Identify which cell holds the provided text, then report its (x, y) central coordinate. 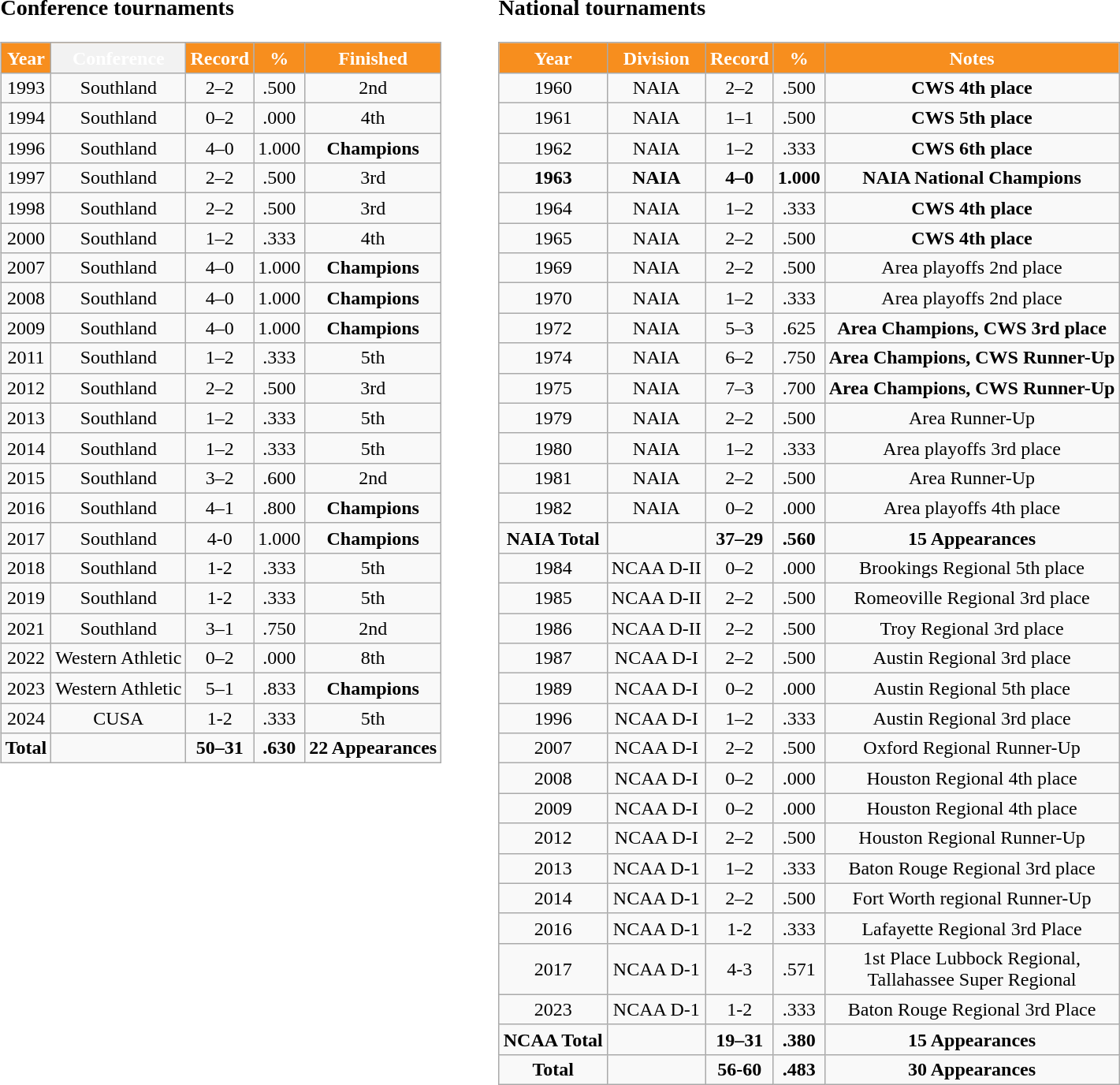
2011 (26, 358)
NAIA Total (553, 538)
4-3 (739, 968)
Notes (972, 58)
1985 (553, 598)
.560 (799, 538)
1974 (553, 358)
1981 (553, 478)
3–2 (220, 478)
3–1 (220, 628)
1965 (553, 238)
Division (656, 58)
.600 (279, 478)
Houston Regional Runner-Up (972, 838)
Troy Regional 3rd place (972, 628)
1994 (26, 118)
.571 (799, 968)
1998 (26, 208)
1975 (553, 388)
NCAA Total (553, 1039)
Conference (118, 58)
1987 (553, 658)
Brookings Regional 5th place (972, 568)
2021 (26, 628)
4-0 (220, 538)
22 Appearances (374, 748)
1972 (553, 328)
Baton Rouge Regional 3rd place (972, 868)
19–31 (739, 1039)
1969 (553, 268)
2024 (26, 718)
.800 (279, 508)
1980 (553, 448)
Romeoville Regional 3rd place (972, 598)
1–1 (739, 118)
.380 (799, 1039)
Fort Worth regional Runner-Up (972, 898)
4–1 (220, 508)
.625 (799, 328)
1970 (553, 298)
CUSA (118, 718)
1960 (553, 88)
5–3 (739, 328)
1993 (26, 88)
7–3 (739, 388)
1986 (553, 628)
.833 (279, 688)
2015 (26, 478)
5–1 (220, 688)
Finished (374, 58)
Area Champions, CWS 3rd place (972, 328)
Oxford Regional Runner-Up (972, 748)
2000 (26, 238)
1989 (553, 688)
Lafayette Regional 3rd Place (972, 928)
1984 (553, 568)
30 Appearances (972, 1069)
.483 (799, 1069)
2019 (26, 598)
1961 (553, 118)
6–2 (739, 358)
CWS 6th place (972, 148)
Austin Regional 5th place (972, 688)
50–31 (220, 748)
1997 (26, 178)
Area playoffs 3rd place (972, 448)
CWS 5th place (972, 118)
37–29 (739, 538)
1962 (553, 148)
.630 (279, 748)
1979 (553, 418)
8th (374, 658)
1st Place Lubbock Regional,Tallahassee Super Regional (972, 968)
Baton Rouge Regional 3rd Place (972, 1009)
56-60 (739, 1069)
Area playoffs 4th place (972, 508)
2022 (26, 658)
.700 (799, 388)
1964 (553, 208)
NAIA National Champions (972, 178)
1982 (553, 508)
2018 (26, 568)
1963 (553, 178)
